From the cell containing the given text, extract its center point as [X, Y] coordinate. 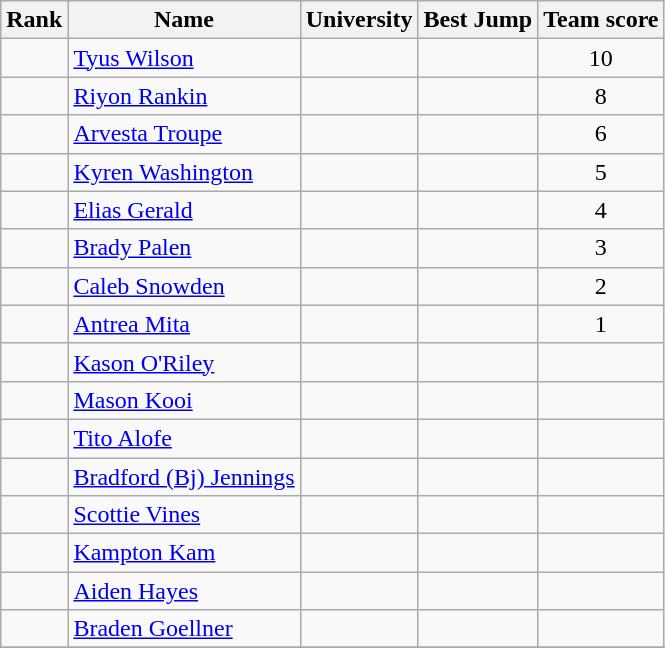
Riyon Rankin [184, 96]
Kason O'Riley [184, 362]
University [359, 20]
Braden Goellner [184, 629]
Mason Kooi [184, 400]
4 [601, 210]
5 [601, 172]
Team score [601, 20]
2 [601, 286]
Bradford (Bj) Jennings [184, 477]
Kyren Washington [184, 172]
Rank [34, 20]
Aiden Hayes [184, 591]
Scottie Vines [184, 515]
3 [601, 248]
Tito Alofe [184, 438]
Kampton Kam [184, 553]
Elias Gerald [184, 210]
Arvesta Troupe [184, 134]
8 [601, 96]
Best Jump [478, 20]
Tyus Wilson [184, 58]
Caleb Snowden [184, 286]
Antrea Mita [184, 324]
10 [601, 58]
Name [184, 20]
6 [601, 134]
1 [601, 324]
Brady Palen [184, 248]
